Find where the given text appears and provide that cell's center as (x, y) coordinate. 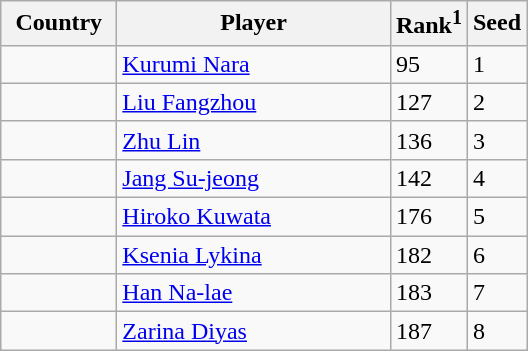
4 (496, 178)
176 (428, 217)
Seed (496, 24)
Zhu Lin (254, 140)
127 (428, 102)
Liu Fangzhou (254, 102)
3 (496, 140)
8 (496, 331)
95 (428, 64)
142 (428, 178)
136 (428, 140)
Country (59, 24)
2 (496, 102)
187 (428, 331)
Hiroko Kuwata (254, 217)
7 (496, 293)
Jang Su-jeong (254, 178)
6 (496, 255)
Kurumi Nara (254, 64)
Rank1 (428, 24)
183 (428, 293)
Zarina Diyas (254, 331)
5 (496, 217)
182 (428, 255)
Ksenia Lykina (254, 255)
Han Na-lae (254, 293)
Player (254, 24)
1 (496, 64)
